Scan for the cell matching the given text and deliver its (x, y) coordinate at center. 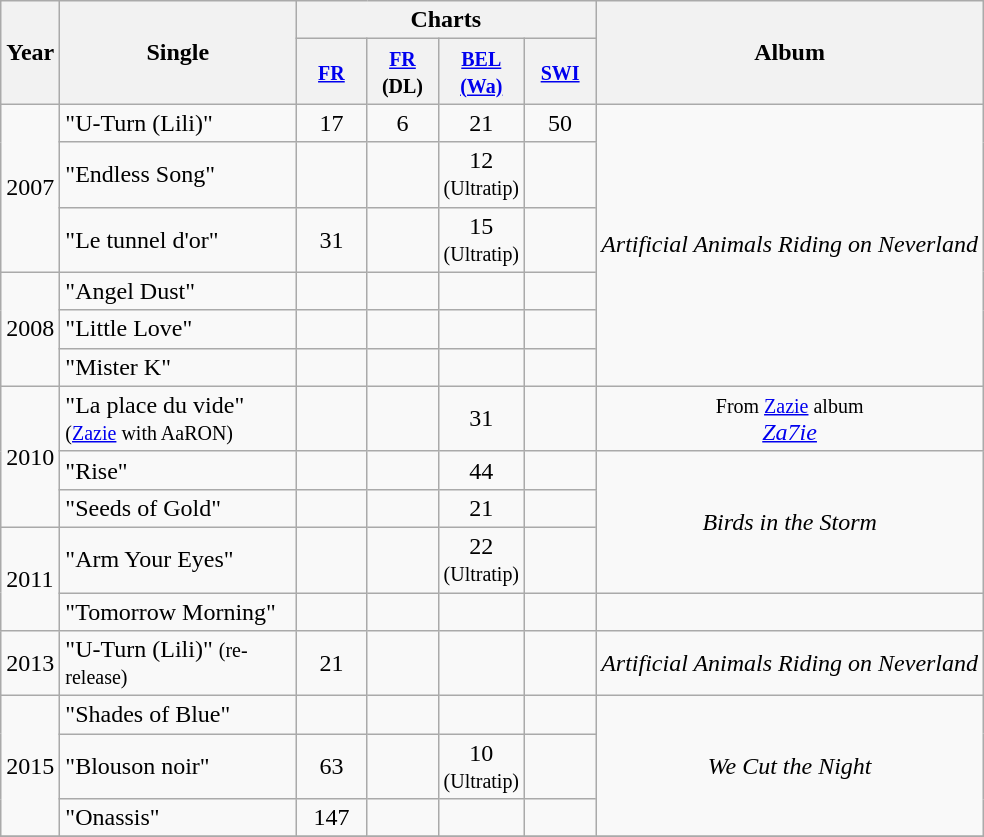
Album (790, 52)
"Le tunnel d'or" (178, 240)
"Blouson noir" (178, 766)
63 (332, 766)
6 (402, 123)
FR (332, 72)
"Mister K" (178, 367)
"Endless Song" (178, 174)
"Arm Your Eyes" (178, 560)
We Cut the Night (790, 766)
44 (482, 470)
Charts (446, 20)
Year (30, 52)
"La place du vide" (Zazie with AaRON) (178, 418)
"Seeds of Gold" (178, 508)
"U-Turn (Lili)" (178, 123)
"Angel Dust" (178, 291)
"Rise" (178, 470)
2015 (30, 766)
"Little Love" (178, 329)
17 (332, 123)
147 (332, 818)
"Shades of Blue" (178, 715)
Single (178, 52)
2010 (30, 456)
"Onassis" (178, 818)
Birds in the Storm (790, 522)
"Tomorrow Morning" (178, 611)
50 (560, 123)
22(Ultratip) (482, 560)
2008 (30, 329)
2011 (30, 578)
"U-Turn (Lili)" (re-release) (178, 664)
2007 (30, 188)
10(Ultratip) (482, 766)
15(Ultratip) (482, 240)
From Zazie album Za7ie (790, 418)
SWI (560, 72)
BEL(Wa) (482, 72)
FR (DL) (402, 72)
12(Ultratip) (482, 174)
2013 (30, 664)
